Capture the cell that displays the provided text and extract its (X, Y) central coordinate. 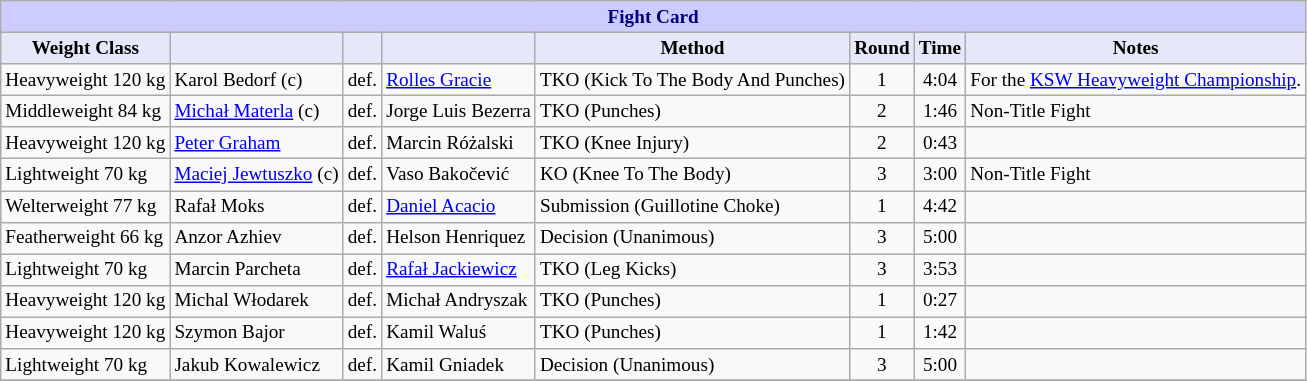
Marcin Różalski (459, 143)
1:46 (940, 111)
Round (882, 48)
Kamil Waluś (459, 333)
Michal Włodarek (256, 301)
Rafał Moks (256, 206)
Helson Henriquez (459, 238)
TKO (Knee Injury) (692, 143)
Weight Class (86, 48)
Welterweight 77 kg (86, 206)
Submission (Guillotine Choke) (692, 206)
Marcin Parcheta (256, 270)
4:04 (940, 80)
Rolles Gracie (459, 80)
Michał Materla (c) (256, 111)
Middleweight 84 kg (86, 111)
1:42 (940, 333)
Method (692, 48)
Szymon Bajor (256, 333)
Fight Card (654, 17)
3:00 (940, 175)
0:27 (940, 301)
Jorge Luis Bezerra (459, 111)
Anzor Azhiev (256, 238)
Daniel Acacio (459, 206)
Michał Andryszak (459, 301)
Vaso Bakočević (459, 175)
Jakub Kowalewicz (256, 365)
3:53 (940, 270)
For the KSW Heavyweight Championship. (1136, 80)
0:43 (940, 143)
Time (940, 48)
Featherweight 66 kg (86, 238)
KO (Knee To The Body) (692, 175)
Notes (1136, 48)
TKO (Leg Kicks) (692, 270)
Maciej Jewtuszko (c) (256, 175)
Kamil Gniadek (459, 365)
Peter Graham (256, 143)
Karol Bedorf (c) (256, 80)
4:42 (940, 206)
TKO (Kick To The Body And Punches) (692, 80)
Rafał Jackiewicz (459, 270)
